From the cell containing the given text, extract its center point as [x, y] coordinate. 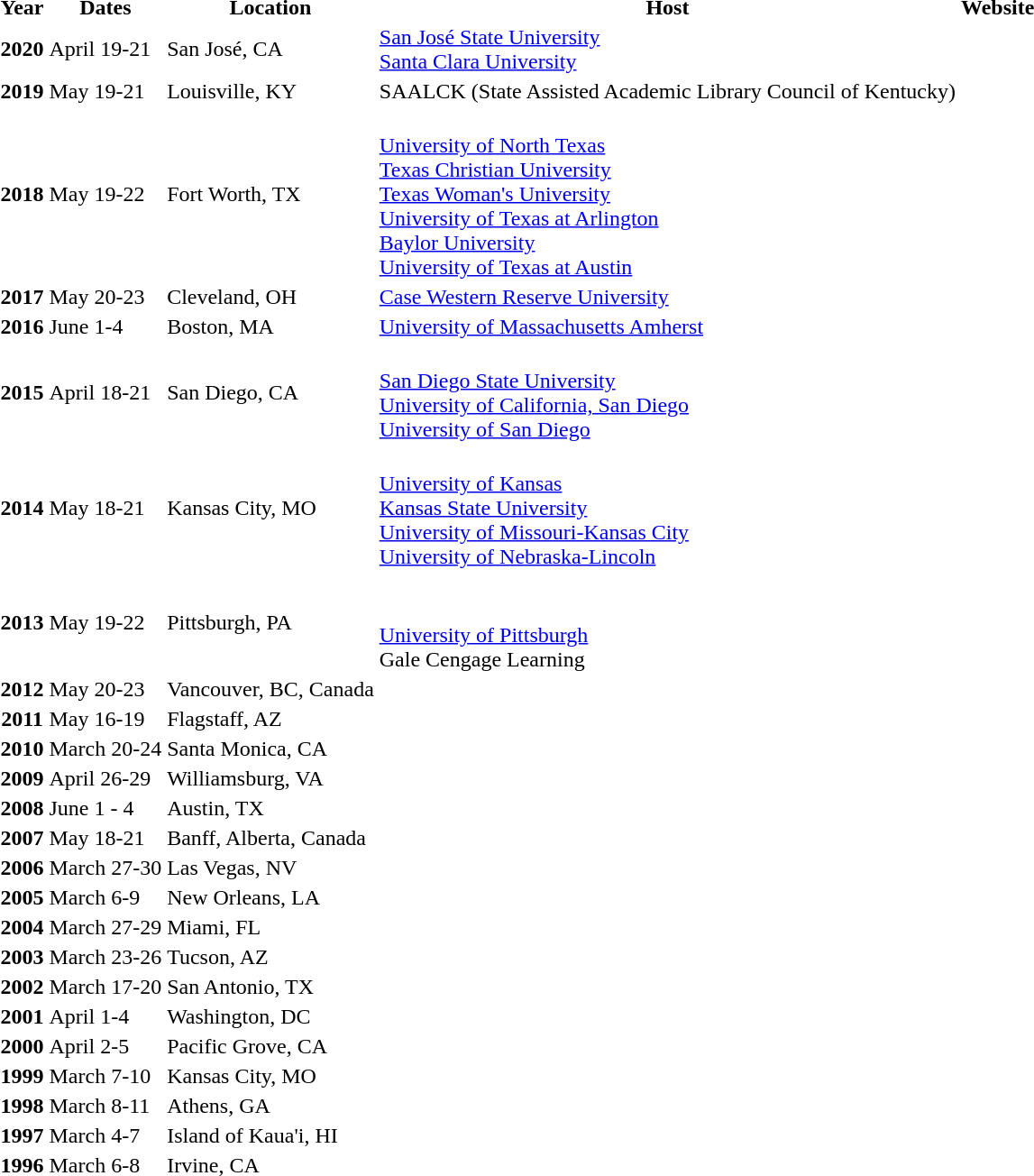
Fort Worth, TX [270, 194]
Washington, DC [270, 1016]
Banff, Alberta, Canada [270, 838]
Athens, GA [270, 1106]
June 1 - 4 [105, 808]
April 2-5 [105, 1046]
San José, CA [270, 49]
April 18-21 [105, 393]
Las Vegas, NV [270, 868]
Pacific Grove, CA [270, 1046]
San José State UniversitySanta Clara University [667, 49]
March 6-9 [105, 897]
Vancouver, BC, Canada [270, 689]
Cleveland, OH [270, 297]
March 4-7 [105, 1135]
San Diego, CA [270, 393]
Santa Monica, CA [270, 749]
University of Pittsburgh Gale Cengage Learning [667, 622]
March 20-24 [105, 749]
Pittsburgh, PA [270, 622]
Island of Kaua'i, HI [270, 1135]
March 7-10 [105, 1076]
University of Massachusetts Amherst [667, 326]
March 27-29 [105, 927]
March 27-30 [105, 868]
March 23-26 [105, 957]
San Antonio, TX [270, 987]
Case Western Reserve University [667, 297]
University of Kansas Kansas State University University of Missouri-Kansas City University of Nebraska-Lincoln [667, 508]
June 1-4 [105, 326]
SAALCK (State Assisted Academic Library Council of Kentucky) [667, 91]
Louisville, KY [270, 91]
Boston, MA [270, 326]
March 8-11 [105, 1106]
San Diego State University University of California, San Diego University of San Diego [667, 393]
April 1-4 [105, 1016]
Flagstaff, AZ [270, 719]
Tucson, AZ [270, 957]
March 17-20 [105, 987]
Miami, FL [270, 927]
Williamsburg, VA [270, 778]
May 16-19 [105, 719]
May 19-21 [105, 91]
New Orleans, LA [270, 897]
April 19-21 [105, 49]
April 26-29 [105, 778]
Austin, TX [270, 808]
